Detect which cell encompasses the target text, then output its (X, Y) center coordinate. 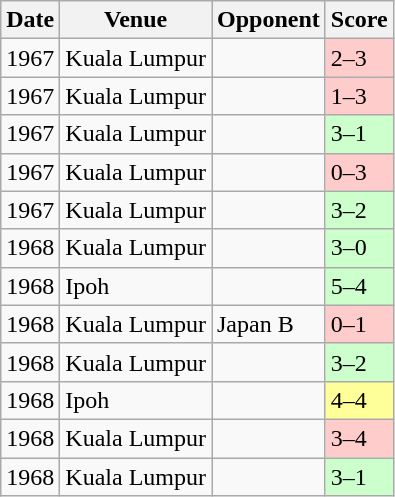
2–3 (359, 58)
3–4 (359, 438)
5–4 (359, 286)
4–4 (359, 400)
Score (359, 20)
Date (30, 20)
Japan B (269, 324)
0–1 (359, 324)
Opponent (269, 20)
0–3 (359, 172)
1–3 (359, 96)
3–0 (359, 248)
Venue (136, 20)
